Identify which cell holds the provided text, then report its [x, y] central coordinate. 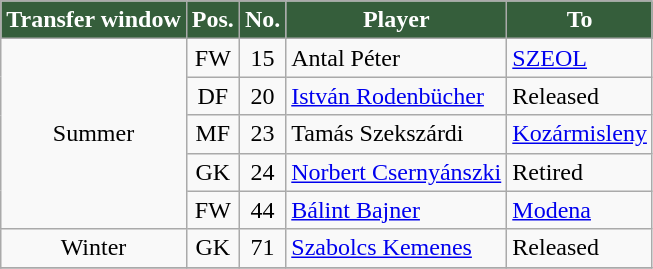
Szabolcs Kemenes [396, 248]
Tamás Szekszárdi [396, 134]
SZEOL [580, 58]
Bálint Bajner [396, 210]
71 [262, 248]
15 [262, 58]
Modena [580, 210]
Retired [580, 172]
To [580, 20]
Norbert Csernyánszki [396, 172]
44 [262, 210]
DF [212, 96]
Kozármisleny [580, 134]
Antal Péter [396, 58]
Player [396, 20]
István Rodenbücher [396, 96]
20 [262, 96]
No. [262, 20]
Summer [94, 134]
Winter [94, 248]
23 [262, 134]
Pos. [212, 20]
24 [262, 172]
Transfer window [94, 20]
MF [212, 134]
